From the cell containing the given text, extract its center point as (x, y) coordinate. 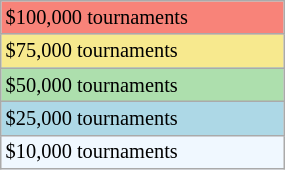
$10,000 tournaments (142, 152)
$100,000 tournaments (142, 17)
$25,000 tournaments (142, 118)
$50,000 tournaments (142, 85)
$75,000 tournaments (142, 51)
